Provide the (X, Y) coordinate of the cell's center where the given text is located.  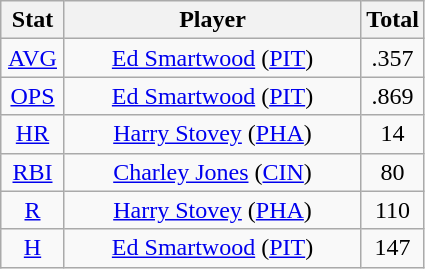
HR (33, 134)
80 (393, 172)
Stat (33, 20)
OPS (33, 96)
RBI (33, 172)
110 (393, 210)
Charley Jones (CIN) (212, 172)
.357 (393, 58)
H (33, 248)
14 (393, 134)
Total (393, 20)
.869 (393, 96)
R (33, 210)
Player (212, 20)
AVG (33, 58)
147 (393, 248)
